Search for the cell housing the specified text and yield its (x, y) center coordinate. 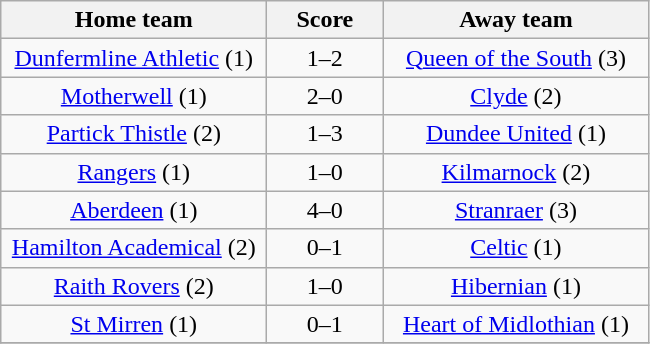
Dunfermline Athletic (1) (134, 58)
Rangers (1) (134, 172)
Kilmarnock (2) (516, 172)
Away team (516, 20)
Home team (134, 20)
Aberdeen (1) (134, 210)
St Mirren (1) (134, 324)
Partick Thistle (2) (134, 134)
4–0 (325, 210)
Clyde (2) (516, 96)
Score (325, 20)
Heart of Midlothian (1) (516, 324)
2–0 (325, 96)
Raith Rovers (2) (134, 286)
Stranraer (3) (516, 210)
Dundee United (1) (516, 134)
Hibernian (1) (516, 286)
Motherwell (1) (134, 96)
1–3 (325, 134)
1–2 (325, 58)
Celtic (1) (516, 248)
Hamilton Academical (2) (134, 248)
Queen of the South (3) (516, 58)
